Search for the cell housing the specified text and yield its [x, y] center coordinate. 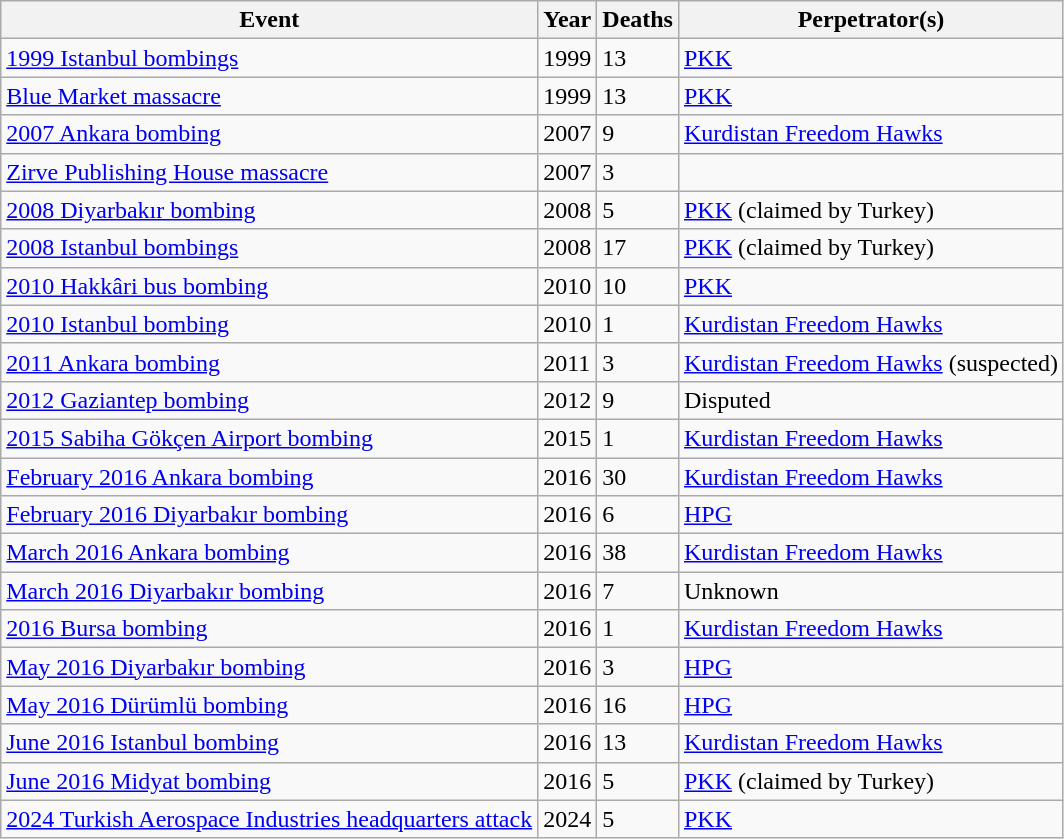
Zirve Publishing House massacre [270, 172]
2008 Diyarbakır bombing [270, 210]
March 2016 Diyarbakır bombing [270, 591]
Kurdistan Freedom Hawks (suspected) [870, 362]
2015 [568, 438]
Event [270, 20]
Blue Market massacre [270, 96]
February 2016 Diyarbakır bombing [270, 515]
2012 Gaziantep bombing [270, 400]
2011 Ankara bombing [270, 362]
2011 [568, 362]
June 2016 Istanbul bombing [270, 743]
May 2016 Dürümlü bombing [270, 705]
2010 Istanbul bombing [270, 324]
Disputed [870, 400]
38 [638, 553]
7 [638, 591]
2016 Bursa bombing [270, 629]
6 [638, 515]
February 2016 Ankara bombing [270, 477]
2015 Sabiha Gökçen Airport bombing [270, 438]
June 2016 Midyat bombing [270, 781]
2007 Ankara bombing [270, 134]
2010 Hakkâri bus bombing [270, 286]
2012 [568, 400]
May 2016 Diyarbakır bombing [270, 667]
2008 Istanbul bombings [270, 248]
Perpetrator(s) [870, 20]
Year [568, 20]
1999 Istanbul bombings [270, 58]
Unknown [870, 591]
30 [638, 477]
Deaths [638, 20]
17 [638, 248]
16 [638, 705]
March 2016 Ankara bombing [270, 553]
10 [638, 286]
2024 Turkish Aerospace Industries headquarters attack [270, 819]
2024 [568, 819]
